Output the [X, Y] coordinate of the center of the cell containing the given text.  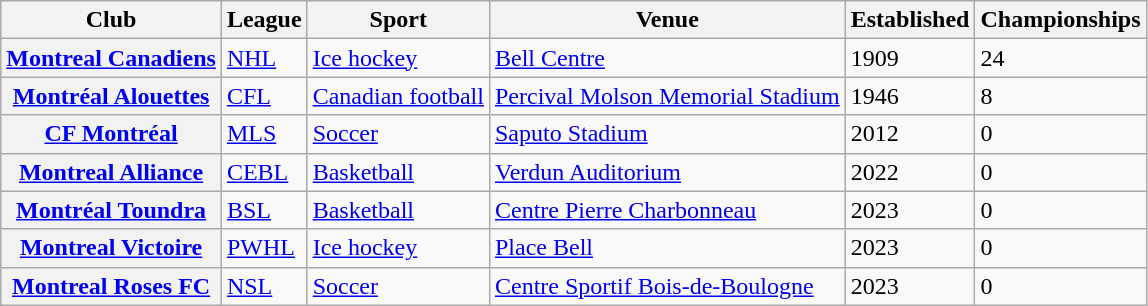
1909 [910, 58]
Montréal Alouettes [112, 96]
CFL [264, 96]
Montreal Alliance [112, 172]
Bell Centre [667, 58]
2022 [910, 172]
Percival Molson Memorial Stadium [667, 96]
League [264, 20]
CEBL [264, 172]
Championships [1060, 20]
CF Montréal [112, 134]
24 [1060, 58]
Sport [398, 20]
Venue [667, 20]
Verdun Auditorium [667, 172]
8 [1060, 96]
Montreal Victoire [112, 248]
MLS [264, 134]
Montreal Canadiens [112, 58]
Centre Pierre Charbonneau [667, 210]
PWHL [264, 248]
Place Bell [667, 248]
Canadian football [398, 96]
Club [112, 20]
BSL [264, 210]
Saputo Stadium [667, 134]
2012 [910, 134]
NHL [264, 58]
Established [910, 20]
Montreal Roses FC [112, 286]
Montréal Toundra [112, 210]
NSL [264, 286]
1946 [910, 96]
Centre Sportif Bois-de-Boulogne [667, 286]
